Determine the [X, Y] coordinate at the center of the cell enclosing the given text.  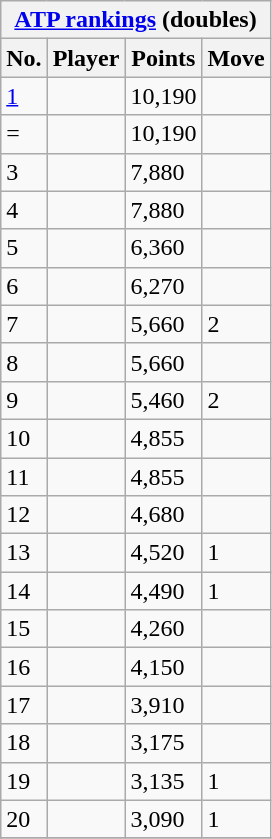
3,910 [164, 705]
18 [24, 743]
4,680 [164, 515]
5 [24, 248]
11 [24, 477]
3 [24, 172]
Points [164, 58]
4,490 [164, 591]
16 [24, 667]
14 [24, 591]
12 [24, 515]
3,135 [164, 781]
19 [24, 781]
10 [24, 438]
13 [24, 553]
15 [24, 629]
3,090 [164, 819]
7 [24, 324]
6,360 [164, 248]
3,175 [164, 743]
4,260 [164, 629]
4,150 [164, 667]
= [24, 134]
ATP rankings (doubles) [136, 20]
6,270 [164, 286]
No. [24, 58]
4 [24, 210]
17 [24, 705]
20 [24, 819]
6 [24, 286]
Move [236, 58]
4,520 [164, 553]
5,460 [164, 400]
9 [24, 400]
Player [86, 58]
8 [24, 362]
